From the cell containing the given text, extract its center point as (X, Y) coordinate. 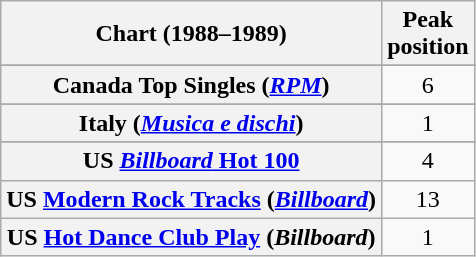
Chart (1988–1989) (192, 34)
Canada Top Singles (RPM) (192, 85)
13 (428, 199)
Italy (Musica e dischi) (192, 123)
US Billboard Hot 100 (192, 161)
Peakposition (428, 34)
4 (428, 161)
US Hot Dance Club Play (Billboard) (192, 237)
6 (428, 85)
US Modern Rock Tracks (Billboard) (192, 199)
